Output the [x, y] coordinate of the center of the cell containing the given text.  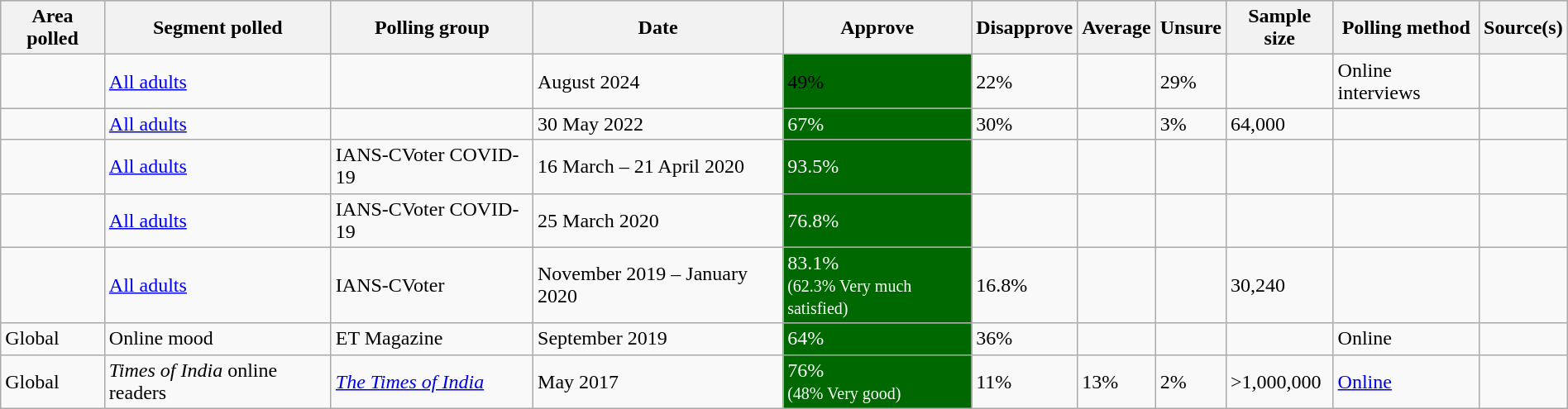
Times of India online readers [218, 382]
83.1%(62.3% Very much satisfied) [877, 285]
93.5% [877, 167]
Source(s) [1523, 28]
Online mood [218, 339]
ET Magazine [432, 339]
49% [877, 81]
16.8% [1025, 285]
Area polled [53, 28]
Segment polled [218, 28]
29% [1191, 81]
>1,000,000 [1279, 382]
Polling method [1406, 28]
Disapprove [1025, 28]
September 2019 [658, 339]
Unsure [1191, 28]
Date [658, 28]
16 March – 21 April 2020 [658, 167]
30% [1025, 124]
November 2019 – January 2020 [658, 285]
2% [1191, 382]
3% [1191, 124]
Polling group [432, 28]
Approve [877, 28]
64,000 [1279, 124]
64% [877, 339]
13% [1116, 382]
76%(48% Very good) [877, 382]
IANS-CVoter [432, 285]
Online interviews [1406, 81]
August 2024 [658, 81]
Sample size [1279, 28]
11% [1025, 382]
76.8% [877, 220]
36% [1025, 339]
22% [1025, 81]
25 March 2020 [658, 220]
67% [877, 124]
The Times of India [432, 382]
30 May 2022 [658, 124]
Average [1116, 28]
30,240 [1279, 285]
May 2017 [658, 382]
